Return the (x, y) coordinate for the center point of the cell that contains the specified text.  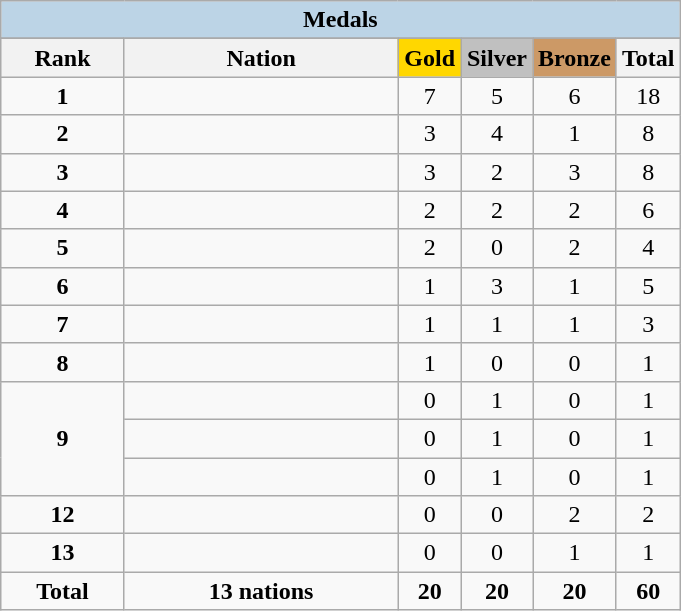
18 (648, 96)
Medals (340, 20)
9 (63, 438)
Rank (63, 58)
Gold (430, 58)
12 (63, 515)
60 (648, 591)
Bronze (574, 58)
13 nations (261, 591)
Nation (261, 58)
Silver (496, 58)
13 (63, 553)
